From the cell containing the given text, extract its center point as (x, y) coordinate. 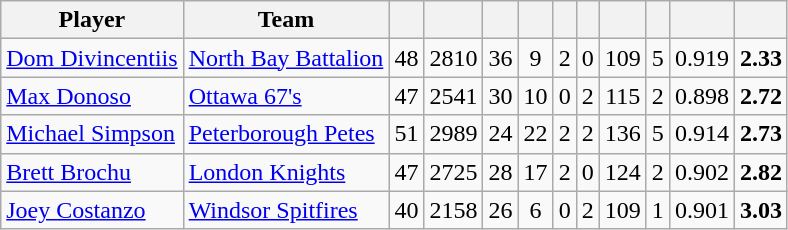
2989 (454, 134)
30 (500, 96)
0.919 (702, 58)
2.73 (760, 134)
Max Donoso (92, 96)
Player (92, 20)
Joey Costanzo (92, 210)
48 (406, 58)
6 (536, 210)
Peterborough Petes (286, 134)
0.914 (702, 134)
Brett Brochu (92, 172)
28 (500, 172)
22 (536, 134)
2.33 (760, 58)
3.03 (760, 210)
London Knights (286, 172)
36 (500, 58)
24 (500, 134)
1 (658, 210)
0.898 (702, 96)
17 (536, 172)
2541 (454, 96)
2158 (454, 210)
9 (536, 58)
51 (406, 134)
Windsor Spitfires (286, 210)
136 (622, 134)
Team (286, 20)
2810 (454, 58)
Ottawa 67's (286, 96)
Dom Divincentiis (92, 58)
2.82 (760, 172)
124 (622, 172)
0.901 (702, 210)
Michael Simpson (92, 134)
10 (536, 96)
2.72 (760, 96)
26 (500, 210)
2725 (454, 172)
0.902 (702, 172)
40 (406, 210)
115 (622, 96)
North Bay Battalion (286, 58)
